Return [X, Y] of the center of cell containing provided text 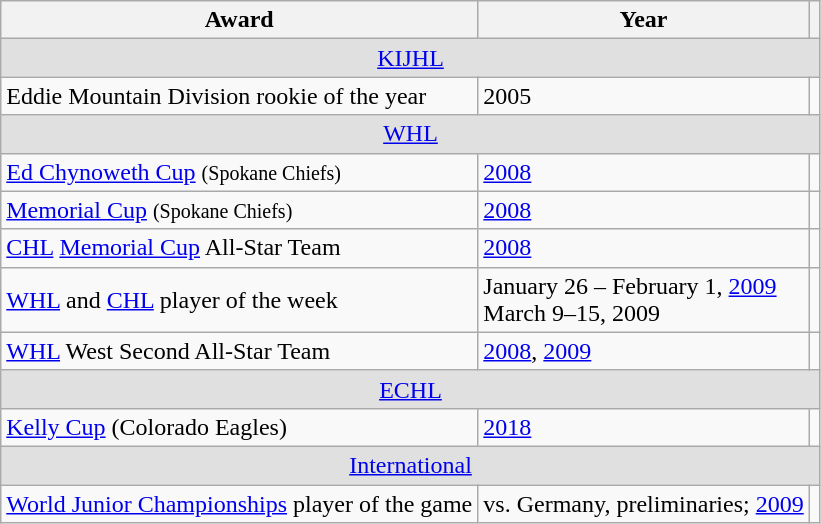
WHL [411, 134]
Ed Chynoweth Cup (Spokane Chiefs) [240, 172]
Memorial Cup (Spokane Chiefs) [240, 210]
2005 [644, 96]
WHL West Second All-Star Team [240, 351]
WHL and CHL player of the week [240, 300]
Kelly Cup (Colorado Eagles) [240, 427]
Eddie Mountain Division rookie of the year [240, 96]
2008, 2009 [644, 351]
vs. Germany, preliminaries; 2009 [644, 503]
Year [644, 20]
ECHL [411, 389]
International [411, 465]
KIJHL [411, 58]
2018 [644, 427]
Award [240, 20]
CHL Memorial Cup All-Star Team [240, 248]
World Junior Championships player of the game [240, 503]
January 26 – February 1, 2009March 9–15, 2009 [644, 300]
